Scan for the cell matching the given text and deliver its (x, y) coordinate at center. 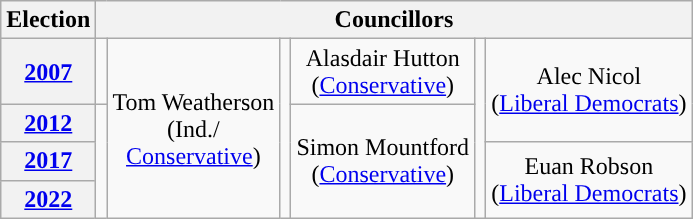
Alec Nicol(Liberal Democrats) (589, 90)
Alasdair Hutton(Conservative) (383, 72)
2022 (48, 199)
2017 (48, 161)
2012 (48, 123)
Euan Robson(Liberal Democrats) (589, 180)
Tom Weatherson(Ind./Conservative) (194, 128)
Councillors (394, 20)
Election (48, 20)
2007 (48, 72)
Simon Mountford(Conservative) (383, 161)
